Determine the [X, Y] coordinate at the center of the cell enclosing the given text.  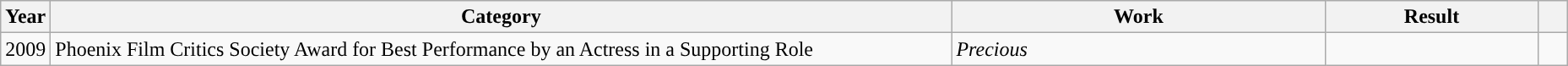
Result [1432, 17]
Work [1138, 17]
2009 [25, 49]
Precious [1138, 49]
Year [25, 17]
Phoenix Film Critics Society Award for Best Performance by an Actress in a Supporting Role [502, 49]
Category [502, 17]
